Output the (x, y) coordinate of the center of the cell containing the given text.  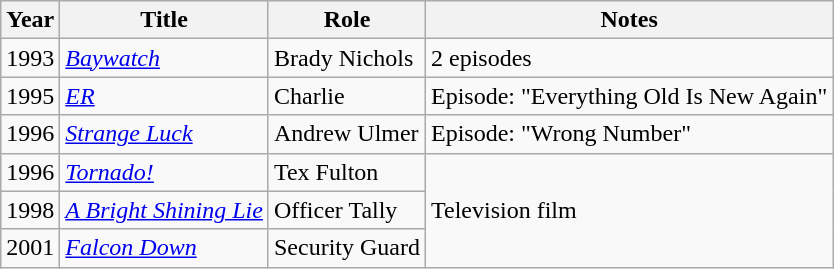
2001 (30, 248)
Officer Tally (346, 210)
Tex Fulton (346, 172)
Tornado! (164, 172)
Falcon Down (164, 248)
Brady Nichols (346, 58)
Charlie (346, 96)
1993 (30, 58)
Security Guard (346, 248)
Notes (628, 20)
Role (346, 20)
Andrew Ulmer (346, 134)
1998 (30, 210)
Strange Luck (164, 134)
A Bright Shining Lie (164, 210)
Year (30, 20)
2 episodes (628, 58)
Episode: "Everything Old Is New Again" (628, 96)
1995 (30, 96)
Baywatch (164, 58)
Title (164, 20)
ER (164, 96)
Television film (628, 210)
Episode: "Wrong Number" (628, 134)
